Provide the [X, Y] coordinate of the cell's center where the given text is located.  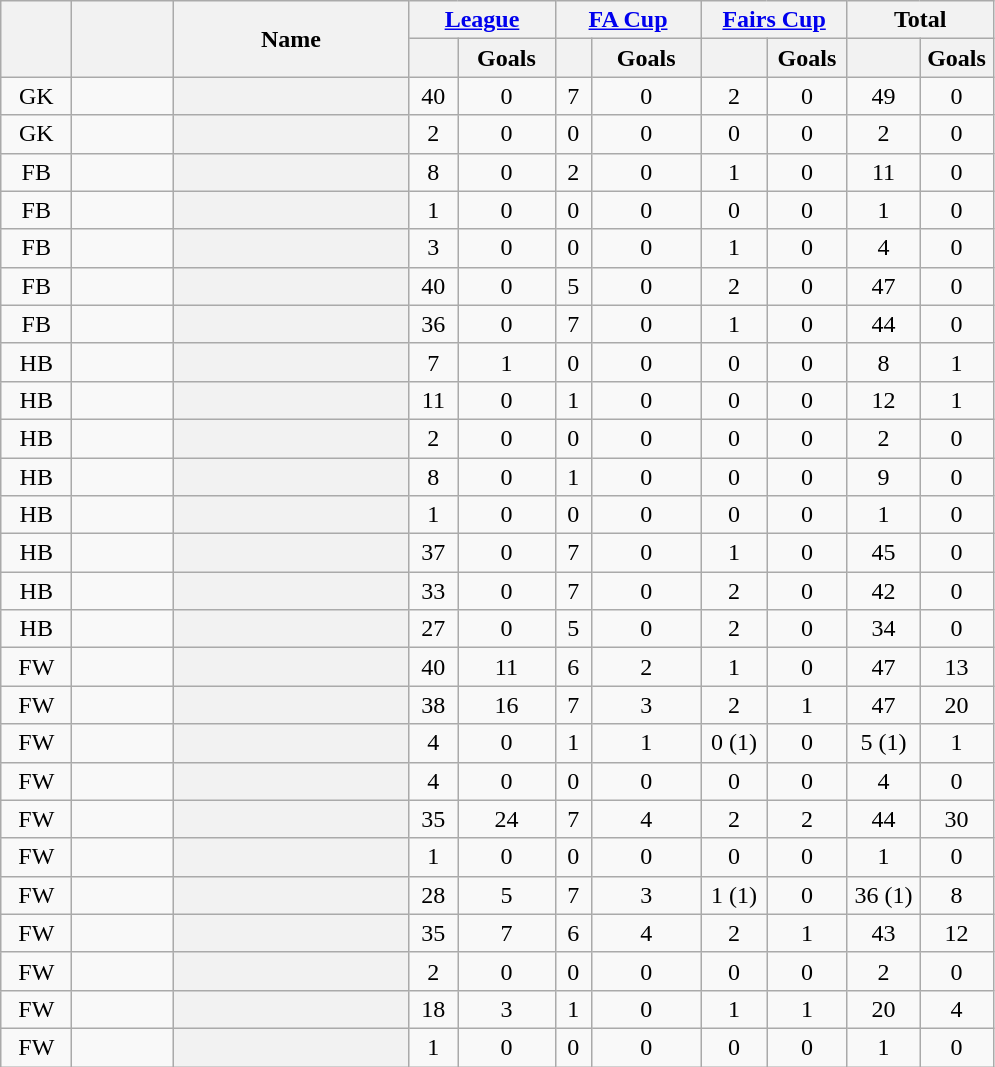
5 (1) [884, 743]
30 [956, 819]
33 [434, 591]
36 (1) [884, 895]
1 (1) [734, 895]
45 [884, 553]
28 [434, 895]
43 [884, 933]
9 [884, 477]
13 [956, 667]
24 [506, 819]
Fairs Cup [774, 20]
38 [434, 705]
49 [884, 96]
League [482, 20]
34 [884, 629]
Total [920, 20]
Name [291, 39]
0 (1) [734, 743]
42 [884, 591]
37 [434, 553]
16 [506, 705]
27 [434, 629]
36 [434, 324]
18 [434, 1009]
FA Cup [628, 20]
